Locate the cell with the specified text and output its [X, Y] center coordinate. 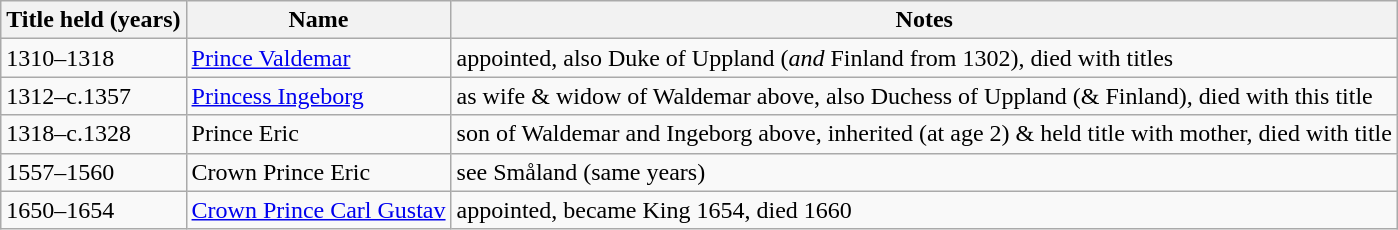
1557–1560 [94, 172]
Title held (years) [94, 20]
Notes [924, 20]
appointed, also Duke of Uppland (and Finland from 1302), died with titles [924, 58]
1318–c.1328 [94, 134]
Crown Prince Eric [318, 172]
Princess Ingeborg [318, 96]
1650–1654 [94, 210]
Prince Eric [318, 134]
son of Waldemar and Ingeborg above, inherited (at age 2) & held title with mother, died with title [924, 134]
Name [318, 20]
Crown Prince Carl Gustav [318, 210]
as wife & widow of Waldemar above, also Duchess of Uppland (& Finland), died with this title [924, 96]
Prince Valdemar [318, 58]
appointed, became King 1654, died 1660 [924, 210]
1312–c.1357 [94, 96]
1310–1318 [94, 58]
see Småland (same years) [924, 172]
